Pinpoint the cell where the given text exists, returning its [X, Y] midpoint coordinate. 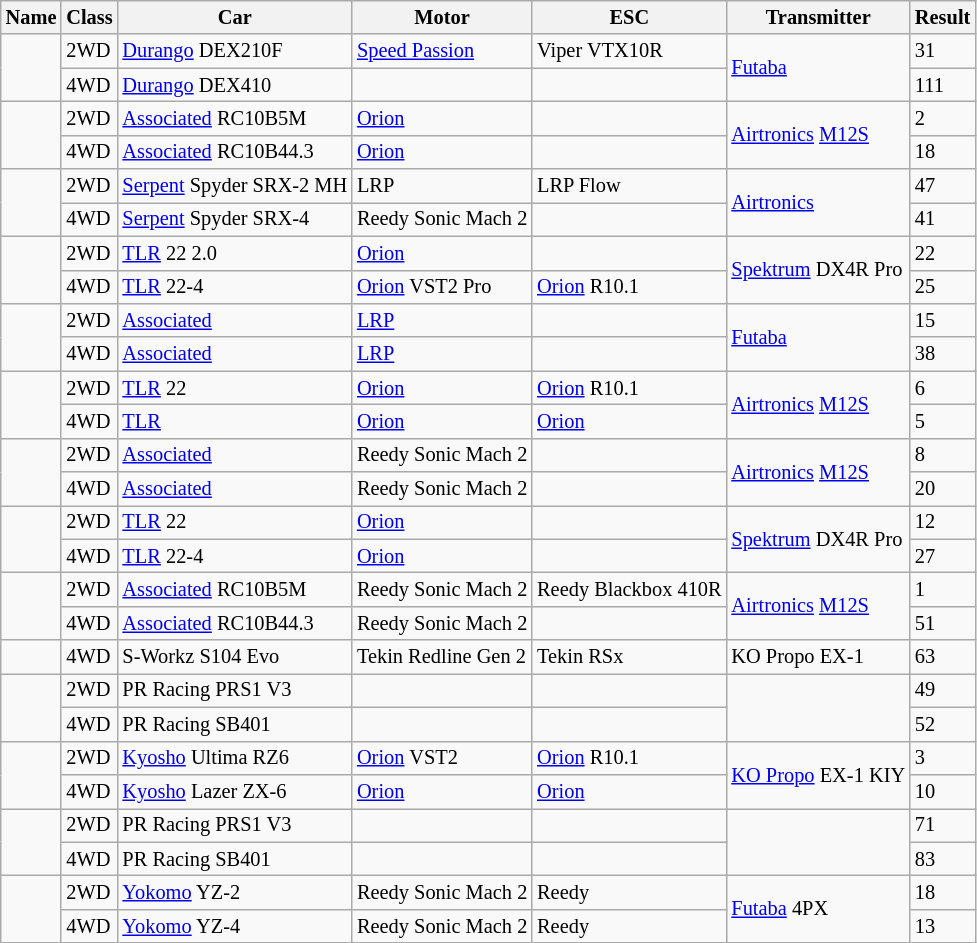
KO Propo EX-1 KIY [818, 774]
KO Propo EX-1 [818, 657]
51 [942, 623]
Serpent Spyder SRX-2 MH [236, 186]
Motor [442, 17]
Durango DEX410 [236, 85]
15 [942, 320]
63 [942, 657]
27 [942, 556]
8 [942, 455]
Kyosho Ultima RZ6 [236, 758]
6 [942, 388]
Result [942, 17]
TLR [236, 421]
83 [942, 859]
10 [942, 791]
Viper VTX10R [629, 51]
12 [942, 522]
S-Workz S104 Evo [236, 657]
47 [942, 186]
Speed Passion [442, 51]
31 [942, 51]
111 [942, 85]
20 [942, 489]
52 [942, 724]
Reedy Blackbox 410R [629, 589]
1 [942, 589]
Transmitter [818, 17]
Orion VST2 [442, 758]
TLR 22 2.0 [236, 253]
41 [942, 219]
Orion VST2 Pro [442, 287]
Car [236, 17]
Yokomo YZ-4 [236, 926]
5 [942, 421]
Class [89, 17]
13 [942, 926]
2 [942, 118]
71 [942, 825]
LRP Flow [629, 186]
3 [942, 758]
Durango DEX210F [236, 51]
Futaba 4PX [818, 908]
Airtronics [818, 202]
22 [942, 253]
25 [942, 287]
Kyosho Lazer ZX-6 [236, 791]
Tekin RSx [629, 657]
49 [942, 690]
38 [942, 354]
Name [32, 17]
Yokomo YZ-2 [236, 892]
Serpent Spyder SRX-4 [236, 219]
Tekin Redline Gen 2 [442, 657]
ESC [629, 17]
